Extract the (X, Y) coordinate from the center of the cell holding the provided text.  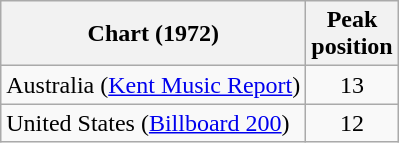
Chart (1972) (154, 34)
United States (Billboard 200) (154, 123)
12 (352, 123)
Australia (Kent Music Report) (154, 85)
Peakposition (352, 34)
13 (352, 85)
